Capture the cell that displays the provided text and extract its [X, Y] central coordinate. 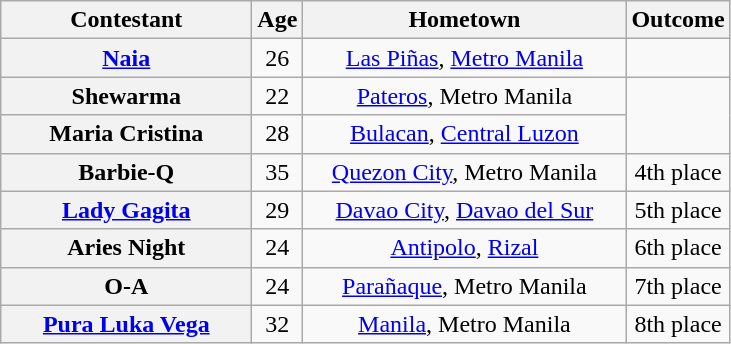
5th place [678, 210]
28 [278, 134]
Maria Cristina [126, 134]
O-A [126, 286]
Shewarma [126, 96]
29 [278, 210]
Quezon City, Metro Manila [464, 172]
Lady Gagita [126, 210]
Las Piñas, Metro Manila [464, 58]
22 [278, 96]
32 [278, 324]
Aries Night [126, 248]
26 [278, 58]
8th place [678, 324]
Contestant [126, 20]
Pateros, Metro Manila [464, 96]
Manila, Metro Manila [464, 324]
Pura Luka Vega [126, 324]
Naia [126, 58]
Age [278, 20]
35 [278, 172]
Bulacan, Central Luzon [464, 134]
Antipolo, Rizal [464, 248]
Hometown [464, 20]
4th place [678, 172]
Parañaque, Metro Manila [464, 286]
Davao City, Davao del Sur [464, 210]
6th place [678, 248]
Outcome [678, 20]
7th place [678, 286]
Barbie-Q [126, 172]
